Extract the [X, Y] coordinate from the center of the cell holding the provided text.  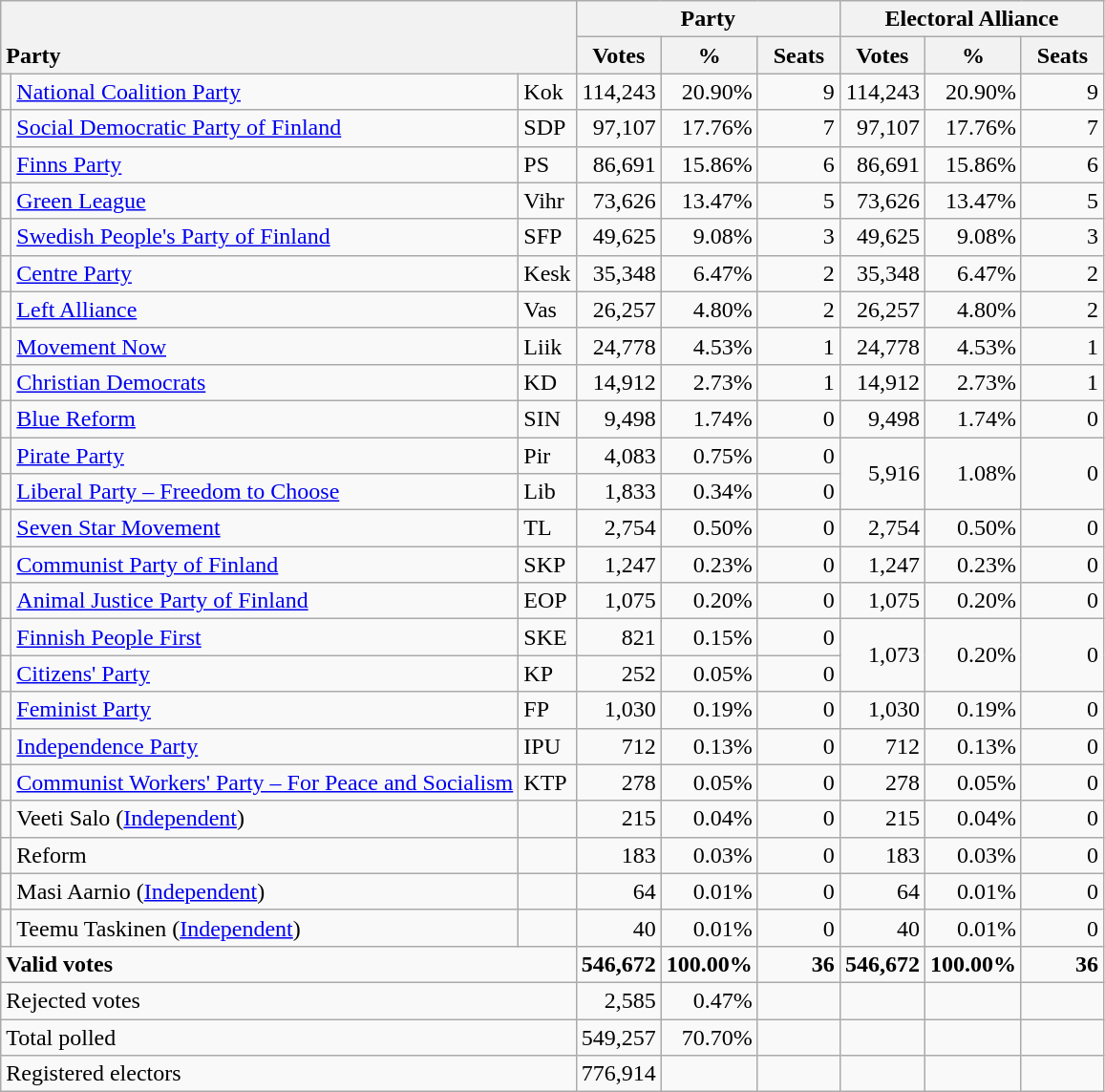
Masi Aarnio (Independent) [266, 891]
FP [547, 710]
4,083 [619, 456]
Electoral Alliance [971, 19]
PS [547, 164]
Animal Justice Party of Finland [266, 601]
Total polled [288, 1037]
Teemu Taskinen (Independent) [266, 928]
Movement Now [266, 346]
Green League [266, 201]
Lib [547, 492]
Swedish People's Party of Finland [266, 237]
Liik [547, 346]
Independence Party [266, 746]
National Coalition Party [266, 92]
Finnish People First [266, 637]
Communist Workers' Party – For Peace and Socialism [266, 782]
Blue Reform [266, 418]
Finns Party [266, 164]
Reform [266, 855]
SFP [547, 237]
SKP [547, 565]
SKE [547, 637]
SDP [547, 128]
Christian Democrats [266, 382]
1,073 [882, 655]
EOP [547, 601]
KTP [547, 782]
KP [547, 674]
Pirate Party [266, 456]
Left Alliance [266, 310]
IPU [547, 746]
Vihr [547, 201]
2,585 [619, 1000]
Centre Party [266, 273]
0.75% [709, 456]
776,914 [619, 1074]
Seven Star Movement [266, 528]
Communist Party of Finland [266, 565]
549,257 [619, 1037]
Pir [547, 456]
0.34% [709, 492]
KD [547, 382]
Social Democratic Party of Finland [266, 128]
Citizens' Party [266, 674]
Valid votes [288, 964]
821 [619, 637]
Veeti Salo (Independent) [266, 819]
Rejected votes [288, 1000]
1.08% [972, 474]
252 [619, 674]
Kesk [547, 273]
Liberal Party – Freedom to Choose [266, 492]
SIN [547, 418]
Registered electors [288, 1074]
0.47% [709, 1000]
Vas [547, 310]
TL [547, 528]
1,833 [619, 492]
0.15% [709, 637]
Kok [547, 92]
70.70% [709, 1037]
Feminist Party [266, 710]
5,916 [882, 474]
